Determine the (x, y) coordinate at the center of the cell enclosing the given text.  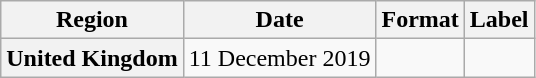
11 December 2019 (280, 58)
United Kingdom (92, 58)
Region (92, 20)
Format (420, 20)
Date (280, 20)
Label (499, 20)
